Identify which cell holds the provided text, then report its [x, y] central coordinate. 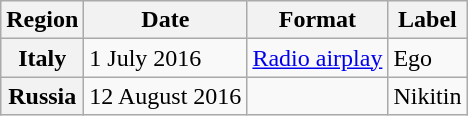
Ego [428, 58]
1 July 2016 [166, 58]
Radio airplay [318, 58]
Format [318, 20]
Nikitin [428, 96]
Region [42, 20]
Label [428, 20]
Date [166, 20]
Russia [42, 96]
Italy [42, 58]
12 August 2016 [166, 96]
